From the cell containing the given text, extract its center point as (X, Y) coordinate. 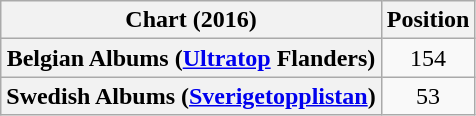
53 (428, 96)
Position (428, 20)
Chart (2016) (191, 20)
154 (428, 58)
Belgian Albums (Ultratop Flanders) (191, 58)
Swedish Albums (Sverigetopplistan) (191, 96)
